Capture the cell that displays the provided text and extract its [x, y] central coordinate. 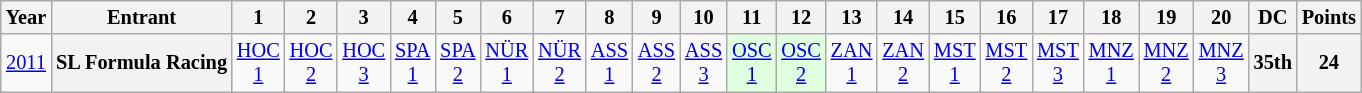
MNZ2 [1166, 63]
MST1 [955, 63]
1 [258, 17]
SL Formula Racing [142, 63]
Year [26, 17]
ASS3 [704, 63]
MNZ1 [1112, 63]
3 [364, 17]
19 [1166, 17]
NÜR1 [506, 63]
SPA1 [412, 63]
17 [1058, 17]
35th [1273, 63]
OSC2 [800, 63]
18 [1112, 17]
ASS1 [610, 63]
Points [1329, 17]
MNZ3 [1222, 63]
HOC2 [312, 63]
HOC1 [258, 63]
15 [955, 17]
20 [1222, 17]
11 [752, 17]
NÜR2 [560, 63]
5 [458, 17]
24 [1329, 63]
13 [852, 17]
MST3 [1058, 63]
2 [312, 17]
OSC1 [752, 63]
SPA2 [458, 63]
4 [412, 17]
9 [656, 17]
7 [560, 17]
ZAN2 [903, 63]
Entrant [142, 17]
6 [506, 17]
8 [610, 17]
MST2 [1007, 63]
12 [800, 17]
16 [1007, 17]
ASS2 [656, 63]
14 [903, 17]
HOC3 [364, 63]
DC [1273, 17]
ZAN1 [852, 63]
2011 [26, 63]
10 [704, 17]
